Pinpoint the cell where the given text exists, returning its (x, y) midpoint coordinate. 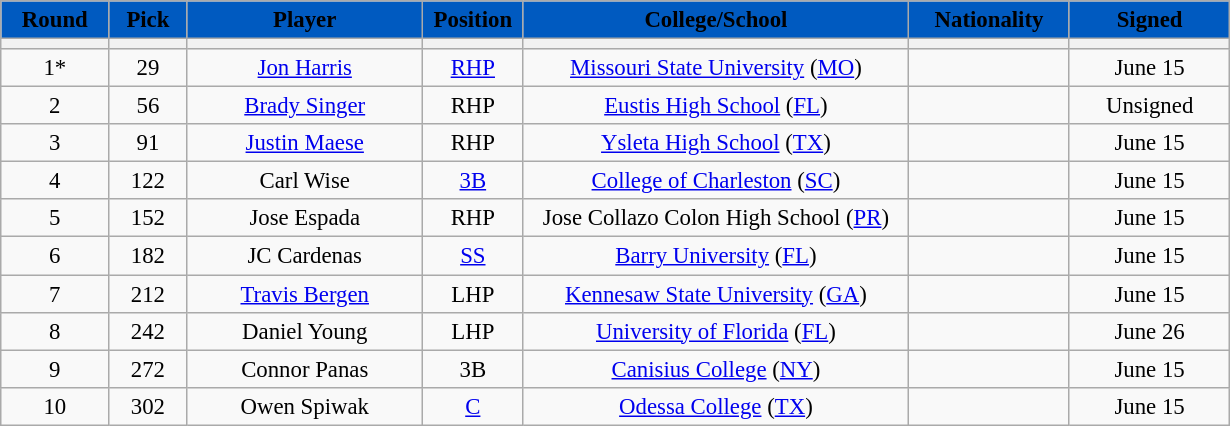
Brady Singer (305, 106)
JC Cardenas (305, 256)
Ysleta High School (TX) (716, 143)
91 (148, 143)
SS (474, 256)
University of Florida (FL) (716, 331)
212 (148, 294)
Owen Spiwak (305, 406)
1* (55, 68)
College of Charleston (SC) (716, 181)
C (474, 406)
Daniel Young (305, 331)
Barry University (FL) (716, 256)
Nationality (990, 20)
Canisius College (NY) (716, 369)
Unsigned (1150, 106)
152 (148, 219)
302 (148, 406)
5 (55, 219)
272 (148, 369)
2 (55, 106)
242 (148, 331)
College/School (716, 20)
8 (55, 331)
Travis Bergen (305, 294)
Odessa College (TX) (716, 406)
Carl Wise (305, 181)
122 (148, 181)
6 (55, 256)
Round (55, 20)
Player (305, 20)
Kennesaw State University (GA) (716, 294)
Jon Harris (305, 68)
3 (55, 143)
Jose Collazo Colon High School (PR) (716, 219)
10 (55, 406)
9 (55, 369)
182 (148, 256)
56 (148, 106)
Connor Panas (305, 369)
Missouri State University (MO) (716, 68)
4 (55, 181)
Justin Maese (305, 143)
June 26 (1150, 331)
29 (148, 68)
Pick (148, 20)
Signed (1150, 20)
Position (474, 20)
Eustis High School (FL) (716, 106)
Jose Espada (305, 219)
7 (55, 294)
